Capture the cell that displays the provided text and extract its (X, Y) central coordinate. 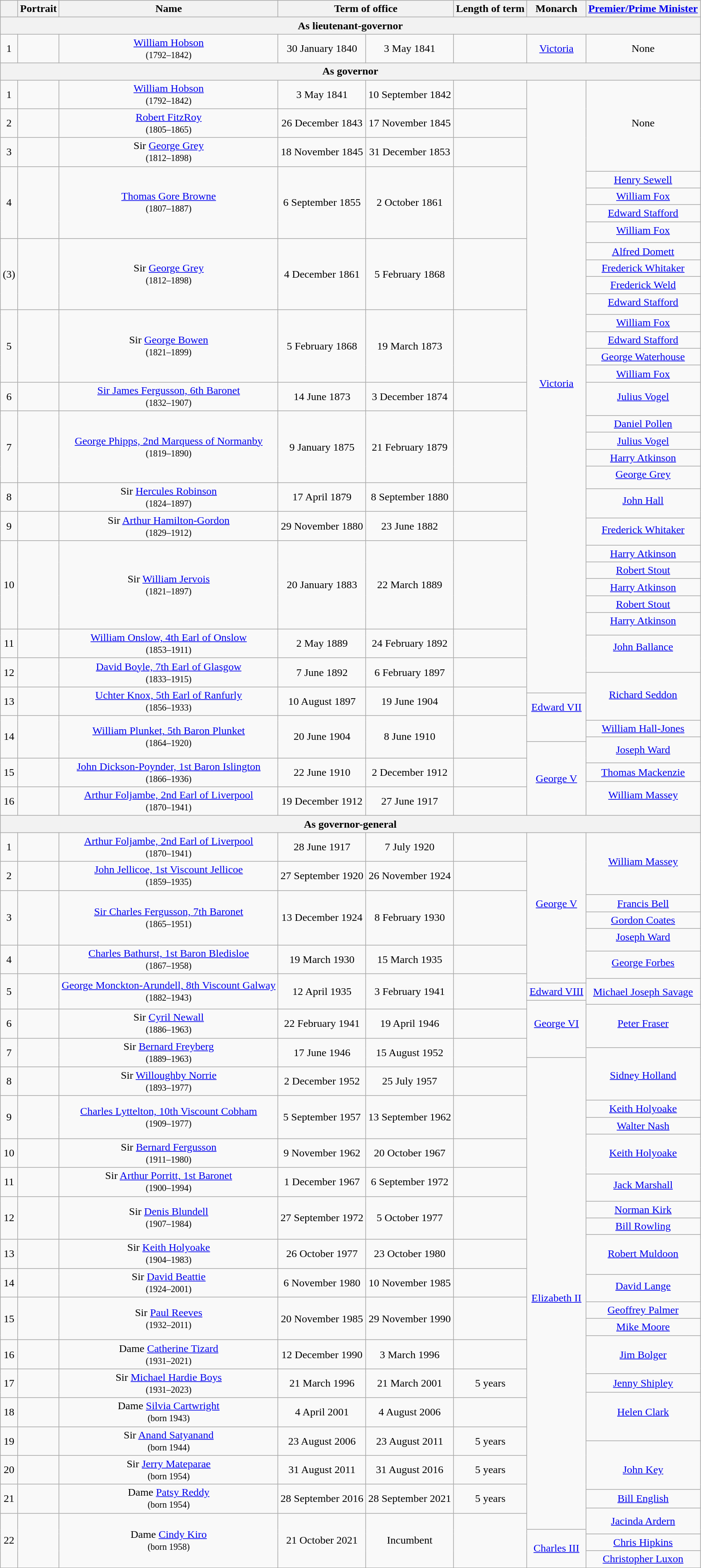
Chris Hipkins (643, 1542)
28 September 2016 (322, 1498)
Bill English (643, 1499)
Peter Fraser (643, 1024)
Geoffrey Palmer (643, 1310)
6 September 1972 (410, 1182)
27 September 1972 (322, 1218)
14 June 1873 (322, 397)
Term of office (366, 9)
23 August 2006 (322, 1441)
5 September 1957 (322, 1117)
20 June 1904 (322, 736)
5 October 1977 (410, 1218)
9 January 1875 (322, 447)
20 (9, 1470)
Elizabeth II (556, 1298)
Jack Marshall (643, 1185)
Michael Joseph Savage (643, 989)
Sir James Fergusson, 6th Baronet(1832–1907) (169, 397)
Jim Bolger (643, 1355)
4 August 2006 (410, 1412)
9 November 1962 (322, 1153)
13 September 1962 (410, 1117)
19 March 1873 (410, 346)
2 October 1861 (410, 202)
12 April 1935 (322, 992)
27 June 1917 (410, 801)
Sir George Bowen(1821–1899) (169, 346)
26 November 1924 (410, 876)
Charles Lyttelton, 10th Viscount Cobham(1909–1977) (169, 1117)
31 August 2011 (322, 1470)
(3) (9, 274)
28 September 2021 (410, 1498)
Charles Bathurst, 1st Baron Bledisloe(1867–1958) (169, 960)
Sir Jerry Mateparae(born 1954) (169, 1470)
10 September 1842 (410, 94)
George VI (556, 1024)
17 (9, 1383)
Sir Willoughby Norrie(1893–1977) (169, 1081)
Christopher Luxon (643, 1559)
7 June 1892 (322, 672)
2 May 1889 (322, 643)
17 June 1946 (322, 1052)
David Boyle, 7th Earl of Glasgow(1833–1915) (169, 672)
Richard Seddon (643, 701)
Norman Kirk (643, 1210)
22 (9, 1540)
As governor (350, 71)
Robert Muldoon (643, 1254)
Thomas Mackenzie (643, 772)
19 June 1904 (410, 701)
19 December 1912 (322, 801)
Sidney Holland (643, 1081)
21 February 1879 (410, 447)
21 (9, 1498)
17 April 1879 (322, 497)
Bill Rowling (643, 1226)
Alfred Domett (643, 251)
Sir Anand Satyanand(born 1944) (169, 1441)
3 February 1941 (410, 992)
Incumbent (410, 1540)
8 February 1930 (410, 918)
21 March 1996 (322, 1383)
John Jellicoe, 1st Viscount Jellicoe(1859–1935) (169, 876)
Sir Arthur Porritt, 1st Baronet(1900–1994) (169, 1182)
23 June 1882 (410, 526)
George Waterhouse (643, 357)
26 December 1843 (322, 123)
John Dickson-Poynder, 1st Baron Islington(1866–1936) (169, 773)
William Onslow, 4th Earl of Onslow(1853–1911) (169, 643)
George Forbes (643, 963)
23 October 1980 (410, 1254)
6 November 1980 (322, 1283)
15 March 1935 (410, 960)
20 January 1883 (322, 585)
23 August 2011 (410, 1441)
Dame Catherine Tizard(1931–2021) (169, 1355)
19 March 1930 (322, 960)
As governor-general (350, 824)
2 December 1912 (410, 773)
Robert FitzRoy(1805–1865) (169, 123)
Gordon Coates (643, 920)
4 April 2001 (322, 1412)
19 April 1946 (410, 1024)
6 September 1855 (322, 202)
John Ballance (643, 647)
Premier/Prime Minister (643, 9)
Portrait (39, 9)
Francis Bell (643, 903)
20 October 1967 (410, 1153)
Jacinda Ardern (643, 1521)
22 March 1889 (410, 585)
Sir Michael Hardie Boys(1931–2023) (169, 1383)
27 September 1920 (322, 876)
George Phipps, 2nd Marquess of Normanby(1819–1890) (169, 447)
Dame Patsy Reddy(born 1954) (169, 1498)
28 June 1917 (322, 847)
3 December 1874 (410, 397)
Charles III (556, 1548)
Sir David Beattie(1924–2001) (169, 1283)
31 December 1853 (410, 152)
3 March 1996 (410, 1355)
24 February 1892 (410, 643)
George Grey (643, 475)
Edward VIII (556, 991)
20 November 1985 (322, 1318)
Sir Cyril Newall(1886–1963) (169, 1024)
Sir Charles Fergusson, 7th Baronet(1865–1951) (169, 918)
18 November 1845 (322, 152)
10 August 1897 (322, 701)
Jenny Shipley (643, 1383)
22 June 1910 (322, 773)
26 October 1977 (322, 1254)
George Monckton-Arundell, 8th Viscount Galway(1882–1943) (169, 992)
William Plunket, 5th Baron Plunket(1864–1920) (169, 736)
4 December 1861 (322, 274)
30 January 1840 (322, 49)
Sir Hercules Robinson(1824–1897) (169, 497)
Sir Arthur Hamilton-Gordon(1829–1912) (169, 526)
13 December 1924 (322, 918)
Henry Sewell (643, 180)
Sir Bernard Fergusson(1911–1980) (169, 1153)
2 December 1952 (322, 1081)
Monarch (556, 9)
Dame Cindy Kiro(born 1958) (169, 1540)
21 March 2001 (410, 1383)
Length of term (490, 9)
Thomas Gore Browne(1807–1887) (169, 202)
Daniel Pollen (643, 424)
7 July 1920 (410, 847)
Frederick Weld (643, 285)
Sir Bernard Freyberg(1889–1963) (169, 1052)
1 December 1967 (322, 1182)
10 November 1985 (410, 1283)
29 November 1880 (322, 526)
Walter Nash (643, 1126)
12 December 1990 (322, 1355)
Sir Denis Blundell(1907–1984) (169, 1218)
David Lange (643, 1285)
Dame Silvia Cartwright(born 1943) (169, 1412)
19 (9, 1441)
21 October 2021 (322, 1540)
Edward VII (556, 704)
William Hall-Jones (643, 729)
22 February 1941 (322, 1024)
Sir William Jervois(1821–1897) (169, 585)
8 September 1880 (410, 497)
18 (9, 1412)
17 November 1845 (410, 123)
8 June 1910 (410, 736)
John Hall (643, 500)
25 July 1957 (410, 1081)
29 November 1990 (410, 1318)
Helen Clark (643, 1412)
John Key (643, 1470)
31 August 2016 (410, 1470)
15 August 1952 (410, 1052)
Mike Moore (643, 1327)
As lieutenant-governor (350, 26)
Uchter Knox, 5th Earl of Ranfurly(1856–1933) (169, 701)
Name (169, 9)
6 February 1897 (410, 672)
Sir Paul Reeves(1932–2011) (169, 1318)
Sir Keith Holyoake(1904–1983) (169, 1254)
